Identify which cell holds the provided text, then report its (X, Y) central coordinate. 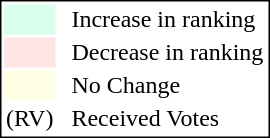
Decrease in ranking (168, 53)
(RV) (29, 119)
Received Votes (168, 119)
No Change (168, 85)
Increase in ranking (168, 19)
